For the text-containing cell, return its midpoint in (x, y) coordinate format. 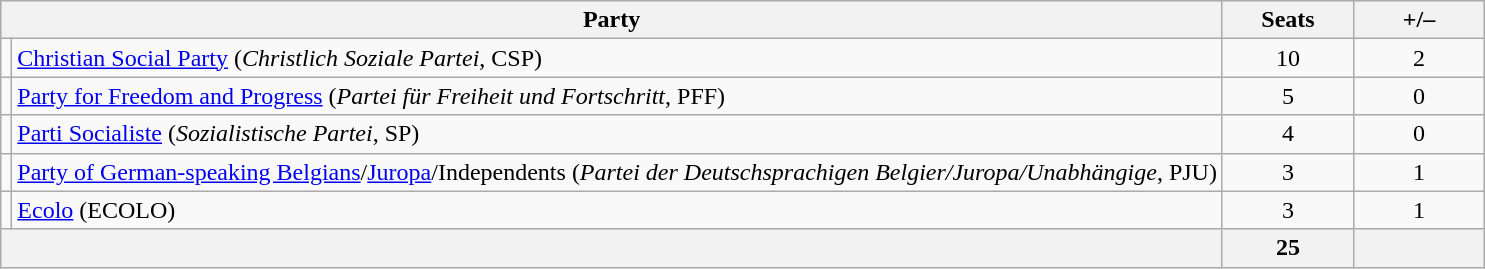
5 (1288, 96)
10 (1288, 58)
Party (612, 20)
Seats (1288, 20)
Parti Socialiste (Sozialistische Partei, SP) (618, 134)
2 (1418, 58)
4 (1288, 134)
Party of German-speaking Belgians/Juropa/Independents (Partei der Deutschsprachigen Belgier/Juropa/Unabhängige, PJU) (618, 172)
Party for Freedom and Progress (Partei für Freiheit und Fortschritt, PFF) (618, 96)
+/– (1418, 20)
Christian Social Party (Christlich Soziale Partei, CSP) (618, 58)
Ecolo (ECOLO) (618, 210)
25 (1288, 248)
